Capture the cell that displays the provided text and extract its [x, y] central coordinate. 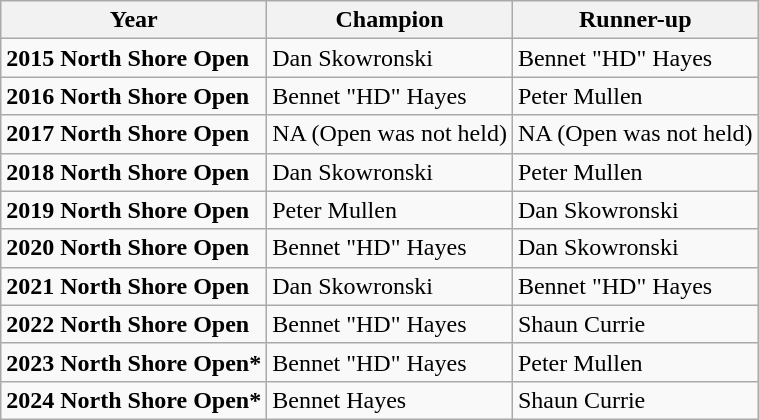
2021 North Shore Open [134, 286]
2016 North Shore Open [134, 96]
Bennet Hayes [390, 400]
2015 North Shore Open [134, 58]
2017 North Shore Open [134, 134]
2018 North Shore Open [134, 172]
Year [134, 20]
2019 North Shore Open [134, 210]
2024 North Shore Open* [134, 400]
2023 North Shore Open* [134, 362]
Runner-up [635, 20]
2020 North Shore Open [134, 248]
Champion [390, 20]
2022 North Shore Open [134, 324]
